Locate the cell with the specified text and output its (X, Y) center coordinate. 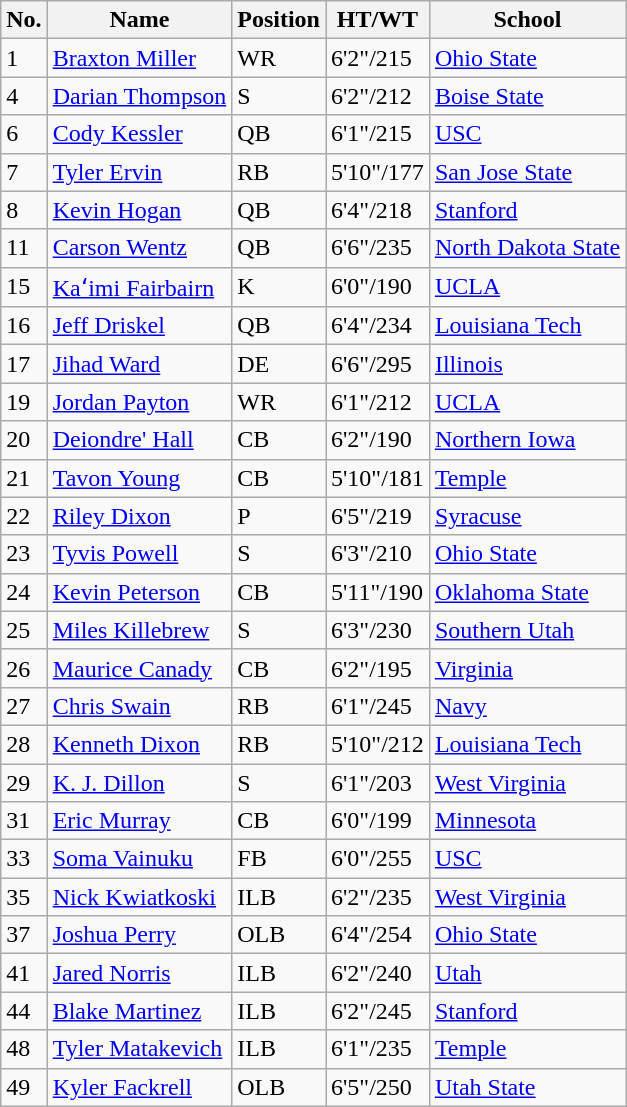
FB (279, 859)
Nick Kwiatkoski (140, 897)
Cody Kessler (140, 134)
6 (24, 134)
28 (24, 744)
North Dakota State (527, 248)
17 (24, 364)
6'2"/195 (378, 668)
22 (24, 516)
6'1"/215 (378, 134)
11 (24, 248)
5'10"/177 (378, 172)
K. J. Dillon (140, 783)
8 (24, 210)
6'5"/219 (378, 516)
Joshua Perry (140, 935)
P (279, 516)
HT/WT (378, 20)
Riley Dixon (140, 516)
4 (24, 96)
5'10"/181 (378, 478)
41 (24, 973)
6'2"/240 (378, 973)
7 (24, 172)
5'11"/190 (378, 592)
20 (24, 440)
Kevin Hogan (140, 210)
Jordan Payton (140, 402)
29 (24, 783)
Maurice Canady (140, 668)
25 (24, 630)
Southern Utah (527, 630)
Eric Murray (140, 821)
6'3"/230 (378, 630)
37 (24, 935)
Kaʻimi Fairbairn (140, 287)
6'2"/190 (378, 440)
Navy (527, 706)
Boise State (527, 96)
Tyvis Powell (140, 554)
6'6"/235 (378, 248)
35 (24, 897)
6'6"/295 (378, 364)
6'1"/212 (378, 402)
Darian Thompson (140, 96)
School (527, 20)
26 (24, 668)
24 (24, 592)
Kyler Fackrell (140, 1087)
Illinois (527, 364)
Utah (527, 973)
Carson Wentz (140, 248)
Kenneth Dixon (140, 744)
21 (24, 478)
San Jose State (527, 172)
6'2"/212 (378, 96)
23 (24, 554)
Jeff Driskel (140, 326)
Kevin Peterson (140, 592)
49 (24, 1087)
6'4"/234 (378, 326)
31 (24, 821)
Tyler Matakevich (140, 1049)
6'4"/218 (378, 210)
6'1"/203 (378, 783)
6'0"/190 (378, 287)
Tyler Ervin (140, 172)
Position (279, 20)
Jihad Ward (140, 364)
6'4"/254 (378, 935)
Miles Killebrew (140, 630)
Minnesota (527, 821)
6'5"/250 (378, 1087)
15 (24, 287)
6'3"/210 (378, 554)
33 (24, 859)
16 (24, 326)
Northern Iowa (527, 440)
Tavon Young (140, 478)
Chris Swain (140, 706)
K (279, 287)
6'0"/199 (378, 821)
Oklahoma State (527, 592)
6'1"/245 (378, 706)
Braxton Miller (140, 58)
Blake Martinez (140, 1011)
Deiondre' Hall (140, 440)
DE (279, 364)
Syracuse (527, 516)
44 (24, 1011)
6'2"/235 (378, 897)
19 (24, 402)
6'2"/215 (378, 58)
Jared Norris (140, 973)
48 (24, 1049)
5'10"/212 (378, 744)
6'1"/235 (378, 1049)
No. (24, 20)
Soma Vainuku (140, 859)
1 (24, 58)
Name (140, 20)
27 (24, 706)
6'0"/255 (378, 859)
Virginia (527, 668)
Utah State (527, 1087)
6'2"/245 (378, 1011)
